Identify which cell holds the provided text, then report its (x, y) central coordinate. 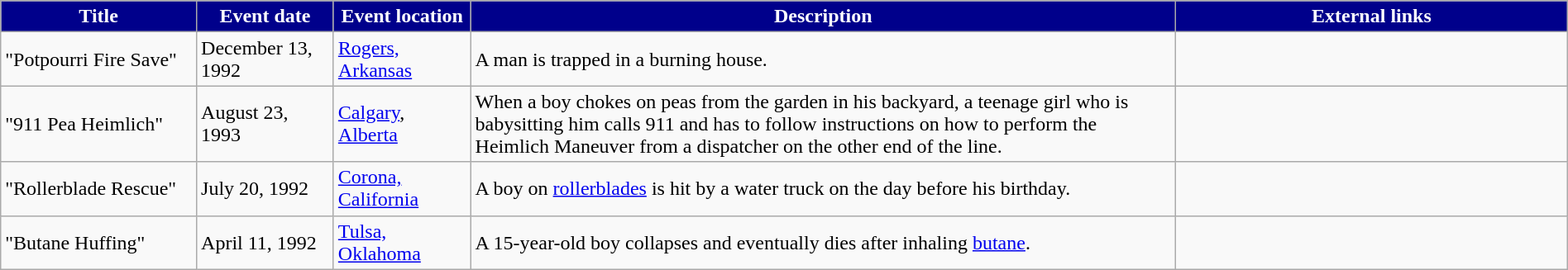
Tulsa, Oklahoma (402, 243)
Corona, California (402, 188)
Description (824, 17)
A man is trapped in a burning house. (824, 59)
April 11, 1992 (265, 243)
Event date (265, 17)
A 15-year-old boy collapses and eventually dies after inhaling butane. (824, 243)
Title (99, 17)
A boy on rollerblades is hit by a water truck on the day before his birthday. (824, 188)
December 13, 1992 (265, 59)
External links (1372, 17)
"911 Pea Heimlich" (99, 124)
"Rollerblade Rescue" (99, 188)
Event location (402, 17)
August 23, 1993 (265, 124)
"Potpourri Fire Save" (99, 59)
Rogers, Arkansas (402, 59)
Calgary, Alberta (402, 124)
July 20, 1992 (265, 188)
"Butane Huffing" (99, 243)
